Locate the cell with the specified text and output its (x, y) center coordinate. 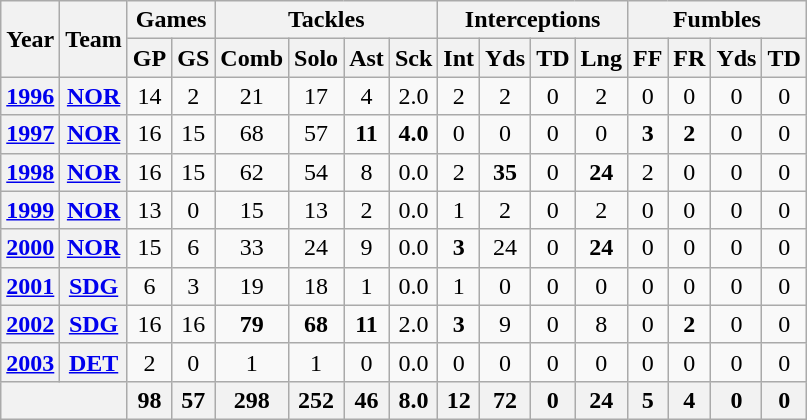
Fumbles (716, 20)
98 (149, 400)
Team (94, 39)
Sck (413, 58)
2003 (30, 362)
17 (316, 96)
33 (252, 248)
GS (194, 58)
Comb (252, 58)
Tackles (326, 20)
Games (170, 20)
18 (316, 286)
54 (316, 172)
Year (30, 39)
Ast (367, 58)
1998 (30, 172)
19 (252, 286)
21 (252, 96)
2000 (30, 248)
1997 (30, 134)
79 (252, 324)
46 (367, 400)
Lng (601, 58)
Interceptions (533, 20)
1999 (30, 210)
72 (506, 400)
Solo (316, 58)
2002 (30, 324)
Int (459, 58)
1996 (30, 96)
GP (149, 58)
35 (506, 172)
5 (647, 400)
298 (252, 400)
FR (690, 58)
8.0 (413, 400)
FF (647, 58)
4.0 (413, 134)
62 (252, 172)
14 (149, 96)
12 (459, 400)
DET (94, 362)
2001 (30, 286)
252 (316, 400)
